Pinpoint the cell where the given text exists, returning its [x, y] midpoint coordinate. 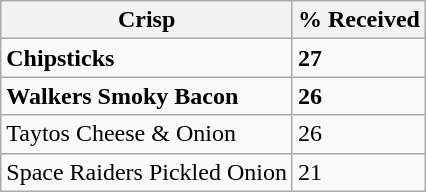
Taytos Cheese & Onion [147, 134]
27 [358, 58]
Space Raiders Pickled Onion [147, 172]
21 [358, 172]
Chipsticks [147, 58]
% Received [358, 20]
Crisp [147, 20]
Walkers Smoky Bacon [147, 96]
